Find where the given text appears and provide that cell's center as (X, Y) coordinate. 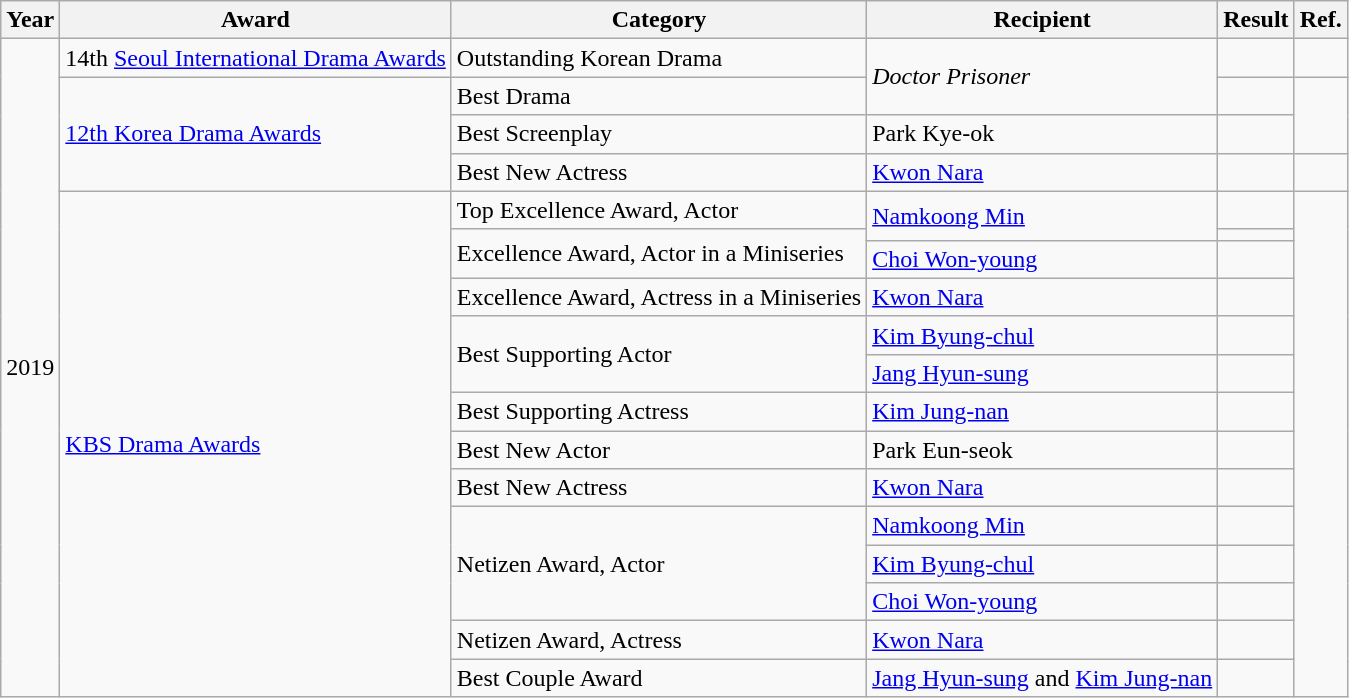
Category (658, 20)
14th Seoul International Drama Awards (256, 58)
Outstanding Korean Drama (658, 58)
Kim Jung-nan (1042, 411)
Best Supporting Actress (658, 411)
Result (1256, 20)
Park Kye-ok (1042, 134)
2019 (30, 368)
Best Drama (658, 96)
Best Supporting Actor (658, 354)
Park Eun-seok (1042, 449)
Top Excellence Award, Actor (658, 210)
Excellence Award, Actress in a Miniseries (658, 297)
KBS Drama Awards (256, 444)
Best New Actor (658, 449)
Doctor Prisoner (1042, 77)
Jang Hyun-sung and Kim Jung-nan (1042, 678)
Award (256, 20)
Excellence Award, Actor in a Miniseries (658, 254)
Netizen Award, Actress (658, 640)
Netizen Award, Actor (658, 564)
Year (30, 20)
Recipient (1042, 20)
Best Screenplay (658, 134)
Best Couple Award (658, 678)
12th Korea Drama Awards (256, 134)
Ref. (1320, 20)
Jang Hyun-sung (1042, 373)
